Locate the cell with the specified text and output its (X, Y) center coordinate. 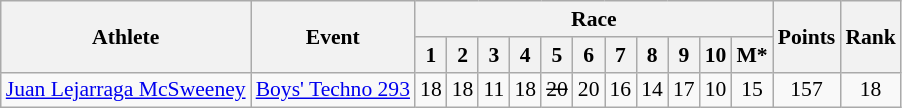
157 (807, 90)
6 (589, 55)
1 (431, 55)
M* (752, 55)
9 (684, 55)
Boys' Techno 293 (333, 90)
Rank (870, 36)
Event (333, 36)
4 (525, 55)
14 (652, 90)
7 (620, 55)
Juan Lejarraga McSweeney (126, 90)
3 (494, 55)
2 (463, 55)
15 (752, 90)
Points (807, 36)
11 (494, 90)
8 (652, 55)
5 (557, 55)
Race (594, 19)
Athlete (126, 36)
16 (620, 90)
17 (684, 90)
